For the text-containing cell, return its midpoint in (x, y) coordinate format. 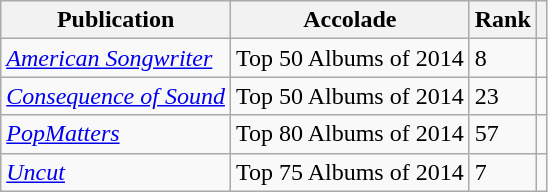
57 (502, 134)
Accolade (350, 20)
PopMatters (116, 134)
7 (502, 172)
23 (502, 96)
Uncut (116, 172)
Consequence of Sound (116, 96)
Rank (502, 20)
8 (502, 58)
Top 80 Albums of 2014 (350, 134)
Top 75 Albums of 2014 (350, 172)
Publication (116, 20)
American Songwriter (116, 58)
